Identify which cell holds the provided text, then report its (x, y) central coordinate. 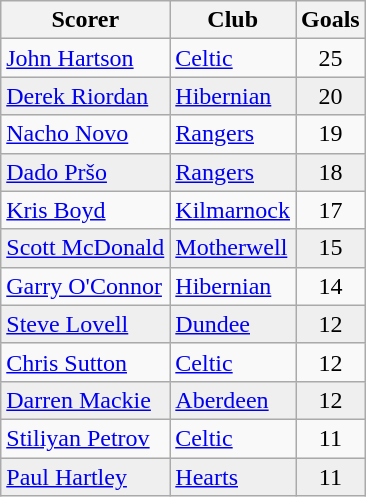
Garry O'Connor (86, 286)
Scott McDonald (86, 248)
20 (331, 96)
John Hartson (86, 58)
Hearts (233, 477)
19 (331, 134)
14 (331, 286)
Goals (331, 20)
Motherwell (233, 248)
Kris Boyd (86, 210)
Kilmarnock (233, 210)
Paul Hartley (86, 477)
18 (331, 172)
Aberdeen (233, 400)
17 (331, 210)
Dundee (233, 324)
25 (331, 58)
Derek Riordan (86, 96)
Club (233, 20)
Scorer (86, 20)
Stiliyan Petrov (86, 438)
Nacho Novo (86, 134)
15 (331, 248)
Dado Pršo (86, 172)
Darren Mackie (86, 400)
Steve Lovell (86, 324)
Chris Sutton (86, 362)
